Identify which cell holds the provided text, then report its [x, y] central coordinate. 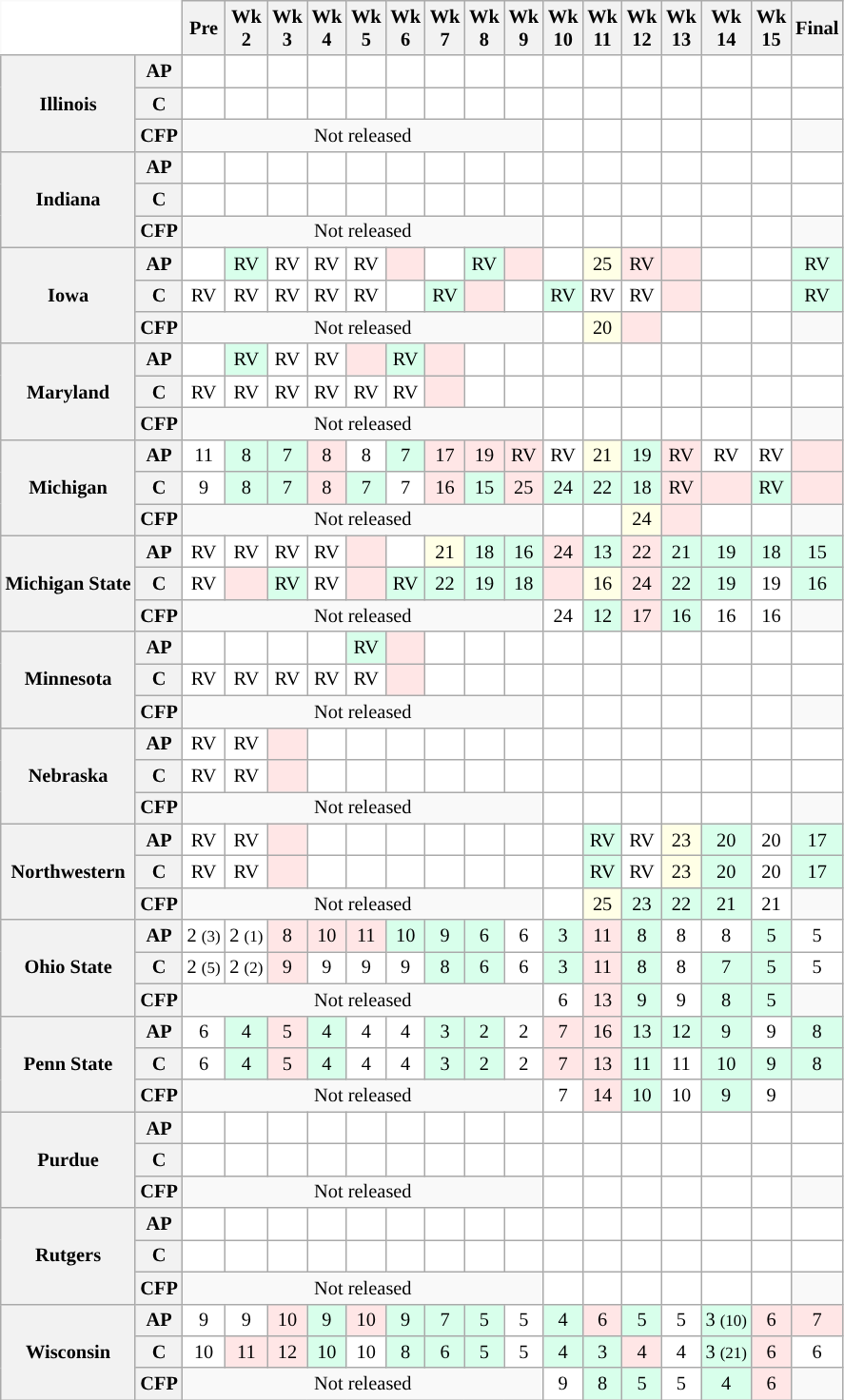
Wk4 [327, 28]
Pre [204, 28]
Wk11 [601, 28]
Indiana [69, 200]
2 (5) [204, 967]
2 (3) [204, 936]
Rutgers [69, 1255]
Wk13 [681, 28]
Illinois [69, 103]
Minnesota [69, 679]
14 [601, 1096]
Wk10 [563, 28]
Wk9 [523, 28]
Ohio State [69, 968]
Final [816, 28]
Wk6 [405, 28]
Penn State [69, 1063]
2 (1) [245, 936]
Wk3 [287, 28]
Northwestern [69, 871]
Wk5 [365, 28]
Wk12 [641, 28]
Purdue [69, 1160]
Wisconsin [69, 1352]
Wk8 [483, 28]
Wk2 [245, 28]
Wk7 [445, 28]
Wk14 [727, 28]
Michigan State [69, 584]
Michigan [69, 487]
3 (10) [727, 1320]
Maryland [69, 392]
Nebraska [69, 776]
2 (2) [245, 967]
Iowa [69, 295]
Wk15 [771, 28]
3 (21) [727, 1351]
